Pinpoint the cell where the given text exists, returning its (x, y) midpoint coordinate. 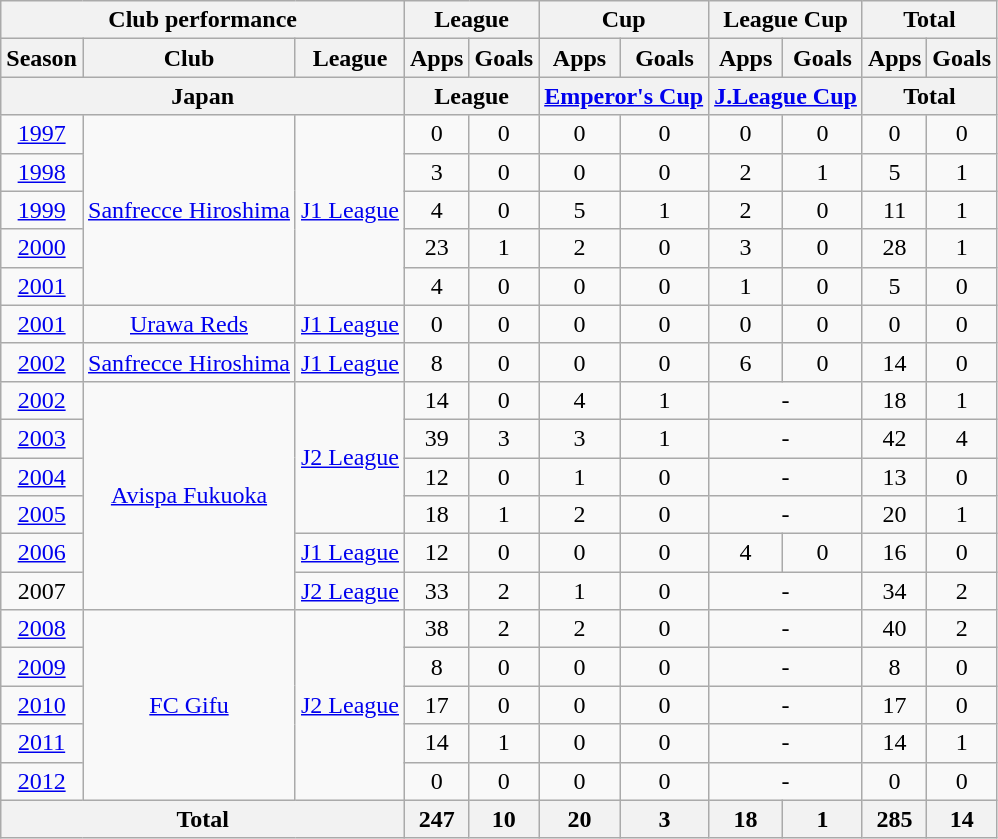
Avispa Fukuoka (188, 495)
League Cup (786, 20)
Cup (624, 20)
1997 (42, 134)
2008 (42, 629)
2010 (42, 705)
Urawa Reds (188, 324)
2009 (42, 667)
42 (894, 438)
2006 (42, 553)
Emperor's Cup (624, 96)
Club performance (203, 20)
2000 (42, 248)
33 (437, 591)
1999 (42, 210)
Club (188, 58)
1998 (42, 172)
6 (746, 362)
40 (894, 629)
34 (894, 591)
2007 (42, 591)
2004 (42, 477)
11 (894, 210)
Season (42, 58)
39 (437, 438)
2003 (42, 438)
2011 (42, 743)
285 (894, 819)
247 (437, 819)
FC Gifu (188, 705)
13 (894, 477)
23 (437, 248)
16 (894, 553)
10 (504, 819)
2012 (42, 781)
Japan (203, 96)
2005 (42, 515)
28 (894, 248)
38 (437, 629)
J.League Cup (786, 96)
